From the cell containing the given text, extract its center point as [x, y] coordinate. 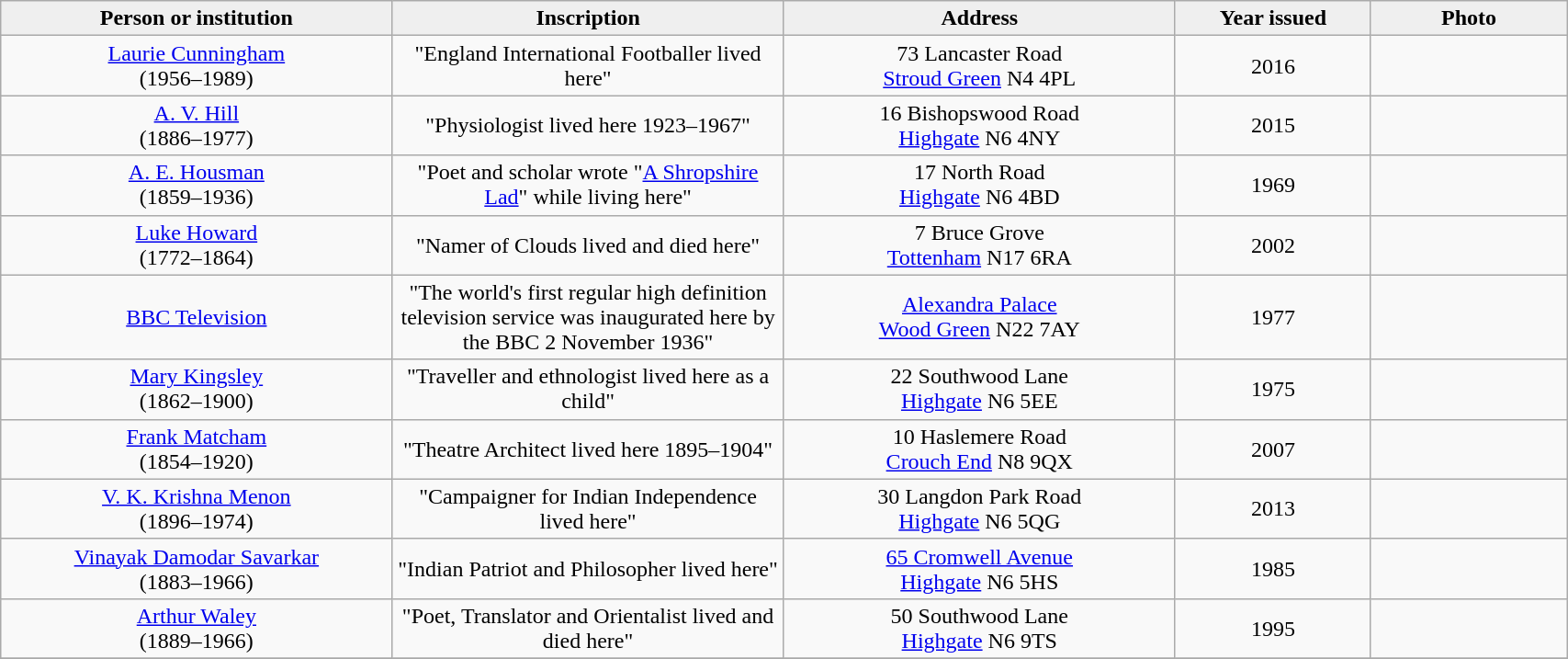
"Theatre Architect lived here 1895–1904" [588, 449]
50 Southwood LaneHighgate N6 9TS [979, 629]
22 Southwood LaneHighgate N6 5EE [979, 390]
17 North RoadHighgate N6 4BD [979, 186]
Photo [1468, 18]
A. V. Hill(1886–1977) [197, 125]
"Physiologist lived here 1923–1967" [588, 125]
"Campaigner for Indian Independence lived here" [588, 509]
2007 [1273, 449]
Inscription [588, 18]
2015 [1273, 125]
"Indian Patriot and Philosopher lived here" [588, 568]
Vinayak Damodar Savarkar(1883–1966) [197, 568]
Arthur Waley(1889–1966) [197, 629]
Alexandra PalaceWood Green N22 7AY [979, 317]
2002 [1273, 244]
1985 [1273, 568]
Mary Kingsley(1862–1900) [197, 390]
Address [979, 18]
"The world's first regular high definition television service was inaugurated here by the BBC 2 November 1936" [588, 317]
Luke Howard(1772–1864) [197, 244]
Laurie Cunningham(1956–1989) [197, 66]
"Poet, Translator and Orientalist lived and died here" [588, 629]
"Traveller and ethnologist lived here as a child" [588, 390]
"Poet and scholar wrote "A Shropshire Lad" while living here" [588, 186]
73 Lancaster RoadStroud Green N4 4PL [979, 66]
A. E. Housman(1859–1936) [197, 186]
10 Haslemere RoadCrouch End N8 9QX [979, 449]
1995 [1273, 629]
65 Cromwell Avenue Highgate N6 5HS [979, 568]
2013 [1273, 509]
1975 [1273, 390]
16 Bishopswood RoadHighgate N6 4NY [979, 125]
"England International Footballer lived here" [588, 66]
"Namer of Clouds lived and died here" [588, 244]
Person or institution [197, 18]
2016 [1273, 66]
BBC Television [197, 317]
30 Langdon Park RoadHighgate N6 5QG [979, 509]
1969 [1273, 186]
V. K. Krishna Menon(1896–1974) [197, 509]
7 Bruce GroveTottenham N17 6RA [979, 244]
Frank Matcham(1854–1920) [197, 449]
1977 [1273, 317]
Year issued [1273, 18]
